For the text-containing cell, return its midpoint in (X, Y) coordinate format. 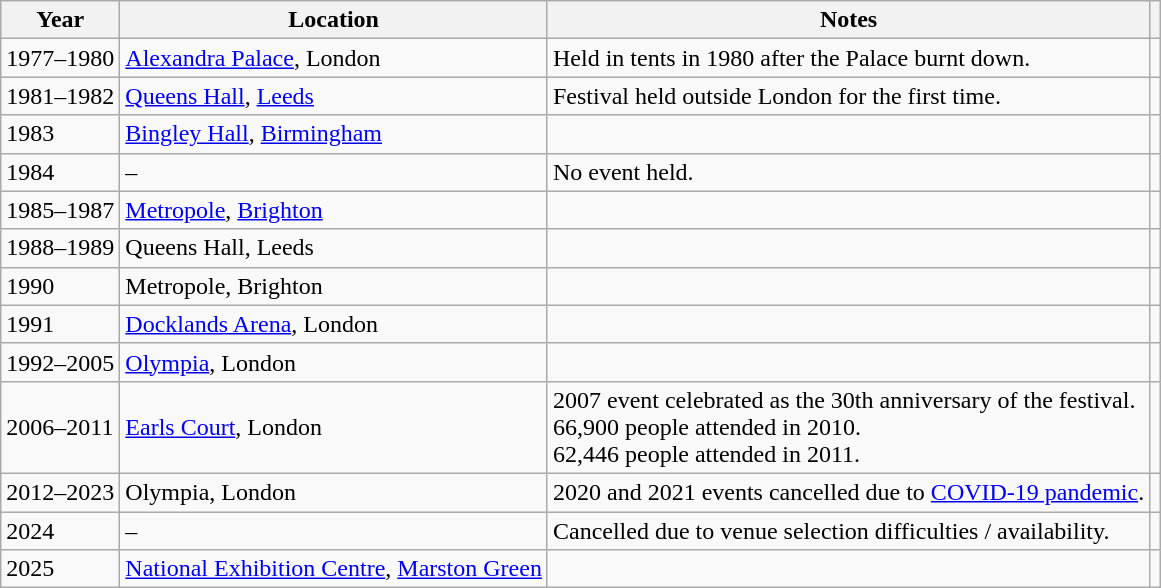
1983 (60, 134)
2006–2011 (60, 427)
Docklands Arena, London (334, 324)
1990 (60, 286)
1985–1987 (60, 210)
2024 (60, 531)
1992–2005 (60, 362)
1984 (60, 172)
1991 (60, 324)
Earls Court, London (334, 427)
Festival held outside London for the first time. (848, 96)
Alexandra Palace, London (334, 58)
2007 event celebrated as the 30th anniversary of the festival.66,900 people attended in 2010.62,446 people attended in 2011. (848, 427)
2025 (60, 569)
Notes (848, 20)
2020 and 2021 events cancelled due to COVID-19 pandemic. (848, 492)
Year (60, 20)
1977–1980 (60, 58)
No event held. (848, 172)
2012–2023 (60, 492)
Location (334, 20)
National Exhibition Centre, Marston Green (334, 569)
Cancelled due to venue selection difficulties / availability. (848, 531)
1988–1989 (60, 248)
1981–1982 (60, 96)
Held in tents in 1980 after the Palace burnt down. (848, 58)
Bingley Hall, Birmingham (334, 134)
